Pinpoint the cell where the given text exists, returning its [X, Y] midpoint coordinate. 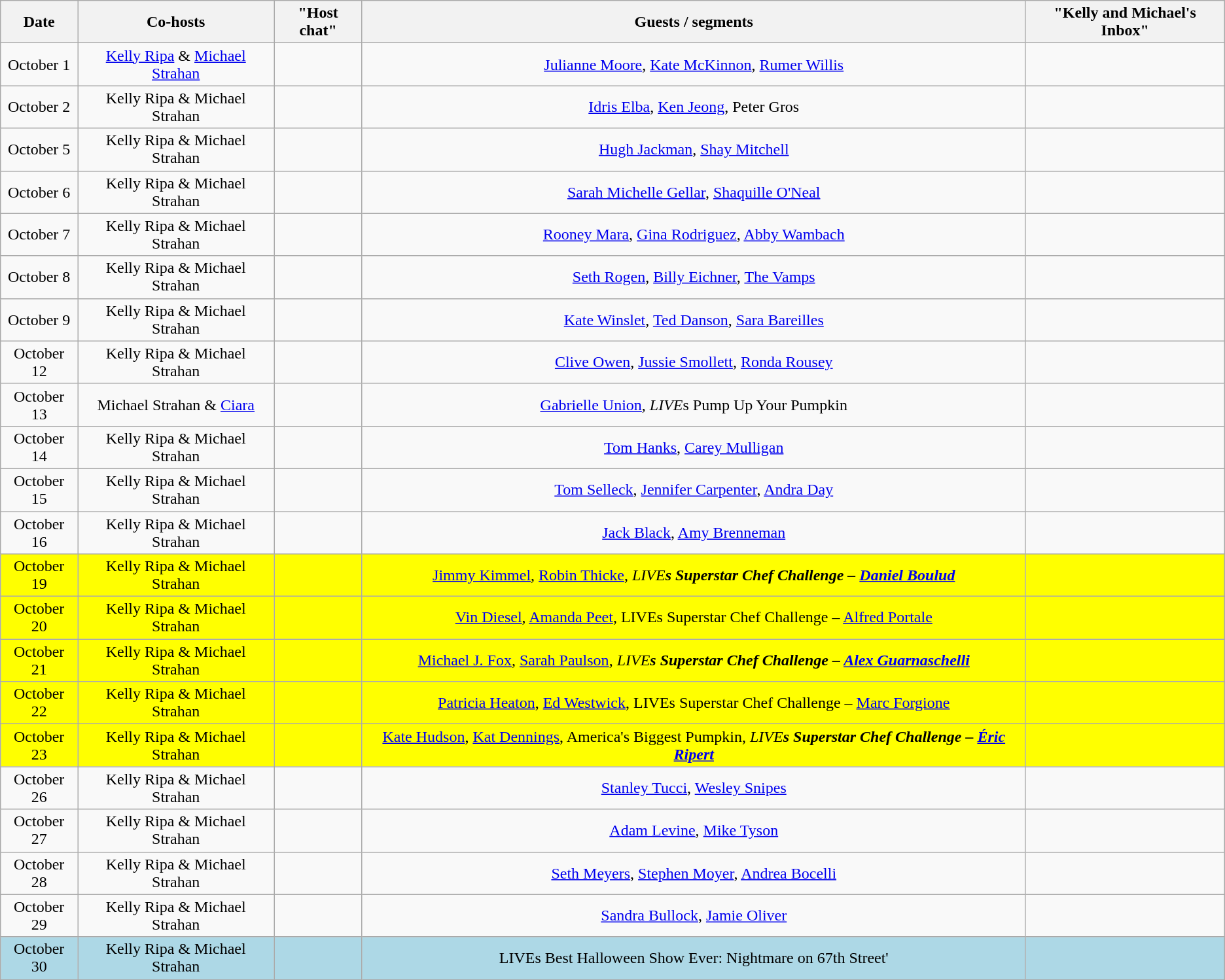
October 5 [39, 149]
Vin Diesel, Amanda Peet, LIVEs Superstar Chef Challenge – Alfred Portale [694, 618]
Adam Levine, Mike Tyson [694, 831]
Tom Selleck, Jennifer Carpenter, Andra Day [694, 489]
October 13 [39, 404]
Seth Meyers, Stephen Moyer, Andrea Bocelli [694, 873]
Michael Strahan & Ciara [176, 404]
Tom Hanks, Carey Mulligan [694, 447]
October 15 [39, 489]
Clive Owen, Jussie Smollett, Ronda Rousey [694, 362]
Julianne Moore, Kate McKinnon, Rumer Willis [694, 64]
October 27 [39, 831]
LIVEs Best Halloween Show Ever: Nightmare on 67th Street' [694, 958]
Idris Elba, Ken Jeong, Peter Gros [694, 107]
"Host chat" [318, 22]
October 16 [39, 533]
October 2 [39, 107]
October 29 [39, 916]
October 14 [39, 447]
October 26 [39, 788]
October 9 [39, 319]
Sarah Michelle Gellar, Shaquille O'Neal [694, 192]
Sandra Bullock, Jamie Oliver [694, 916]
Date [39, 22]
October 8 [39, 277]
Patricia Heaton, Ed Westwick, LIVEs Superstar Chef Challenge – Marc Forgione [694, 703]
Hugh Jackman, Shay Mitchell [694, 149]
October 7 [39, 234]
Co-hosts [176, 22]
Seth Rogen, Billy Eichner, The Vamps [694, 277]
"Kelly and Michael's Inbox" [1125, 22]
October 6 [39, 192]
Gabrielle Union, LIVEs Pump Up Your Pumpkin [694, 404]
Kate Winslet, Ted Danson, Sara Bareilles [694, 319]
Jack Black, Amy Brenneman [694, 533]
Stanley Tucci, Wesley Snipes [694, 788]
October 1 [39, 64]
October 21 [39, 661]
October 12 [39, 362]
Jimmy Kimmel, Robin Thicke, LIVEs Superstar Chef Challenge – Daniel Boulud [694, 576]
October 28 [39, 873]
October 22 [39, 703]
Guests / segments [694, 22]
October 20 [39, 618]
October 19 [39, 576]
Rooney Mara, Gina Rodriguez, Abby Wambach [694, 234]
October 30 [39, 958]
Kate Hudson, Kat Dennings, America's Biggest Pumpkin, LIVEs Superstar Chef Challenge – Éric Ripert [694, 746]
October 23 [39, 746]
Michael J. Fox, Sarah Paulson, LIVEs Superstar Chef Challenge – Alex Guarnaschelli [694, 661]
